Identify which cell holds the provided text, then report its (x, y) central coordinate. 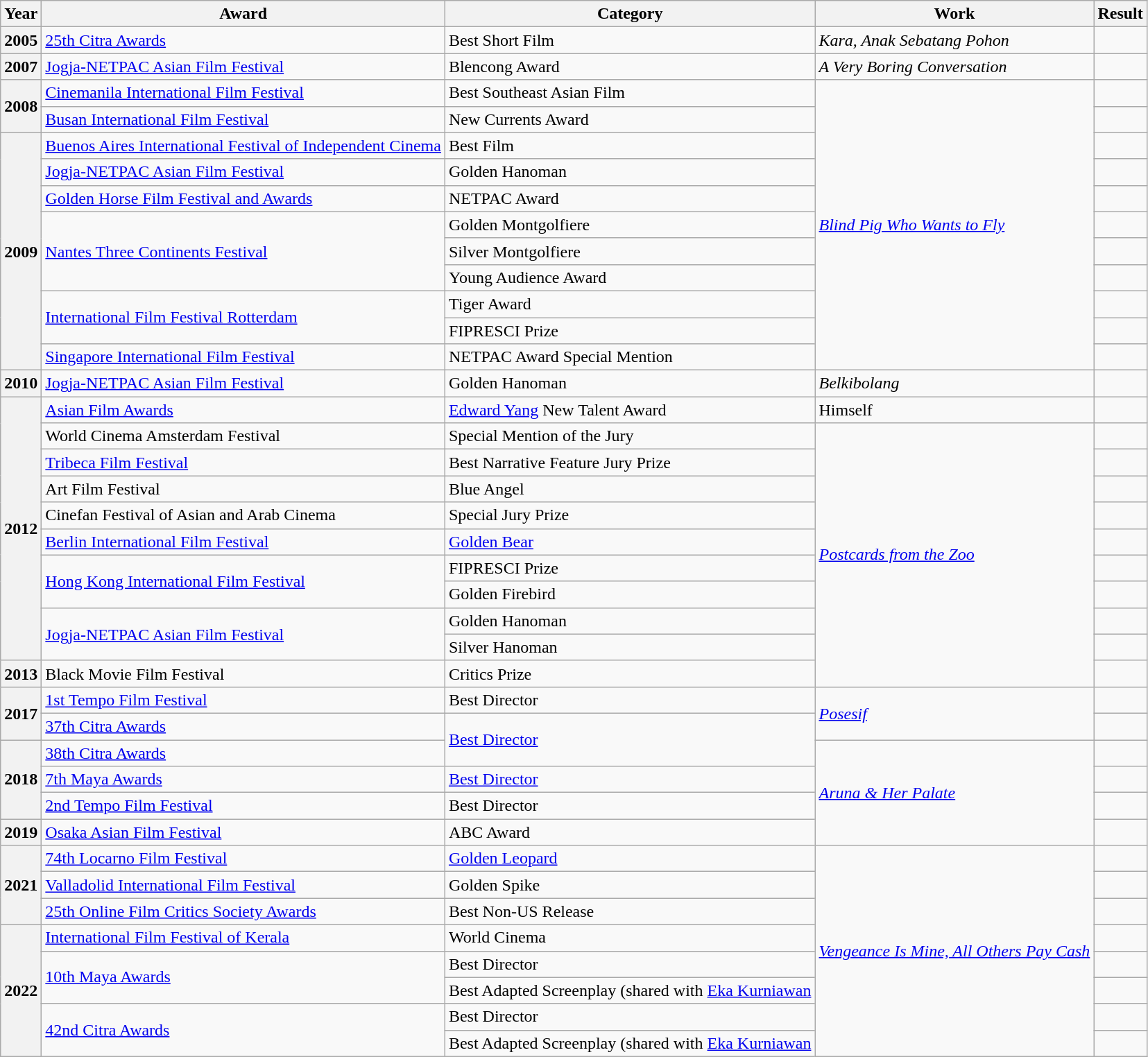
Hong Kong International Film Festival (243, 581)
37th Citra Awards (243, 726)
NETPAC Award (630, 198)
Vengeance Is Mine, All Others Pay Cash (954, 951)
Blencong Award (630, 67)
Nantes Three Continents Festival (243, 251)
Golden Bear (630, 542)
7th Maya Awards (243, 780)
Silver Montgolfiere (630, 251)
Blue Angel (630, 489)
Award (243, 14)
2013 (21, 673)
Golden Montgolfiere (630, 225)
2007 (21, 67)
25th Online Film Critics Society Awards (243, 911)
2009 (21, 251)
A Very Boring Conversation (954, 67)
38th Citra Awards (243, 753)
Valladolid International Film Festival (243, 885)
New Currents Award (630, 119)
2005 (21, 40)
ABC Award (630, 832)
Best Narrative Feature Jury Prize (630, 463)
2008 (21, 106)
Blind Pig Who Wants to Fly (954, 225)
Belkibolang (954, 384)
World Cinema (630, 938)
Postcards from the Zoo (954, 555)
Special Jury Prize (630, 515)
Best Short Film (630, 40)
10th Maya Awards (243, 977)
Golden Leopard (630, 859)
Kara, Anak Sebatang Pohon (954, 40)
Young Audience Award (630, 277)
Golden Firebird (630, 594)
Best Film (630, 146)
Year (21, 14)
Category (630, 14)
Result (1120, 14)
2018 (21, 779)
2012 (21, 528)
Cinemanila International Film Festival (243, 93)
Berlin International Film Festival (243, 542)
2021 (21, 885)
Osaka Asian Film Festival (243, 832)
Silver Hanoman (630, 647)
Golden Horse Film Festival and Awards (243, 198)
2017 (21, 713)
Asian Film Awards (243, 410)
International Film Festival of Kerala (243, 938)
2019 (21, 832)
Buenos Aires International Festival of Independent Cinema (243, 146)
Special Mention of the Jury (630, 436)
1st Tempo Film Festival (243, 700)
World Cinema Amsterdam Festival (243, 436)
Edward Yang New Talent Award (630, 410)
NETPAC Award Special Mention (630, 357)
Best Southeast Asian Film (630, 93)
Posesif (954, 713)
42nd Citra Awards (243, 1030)
Busan International Film Festival (243, 119)
Tribeca Film Festival (243, 463)
Tiger Award (630, 304)
Golden Spike (630, 885)
74th Locarno Film Festival (243, 859)
2010 (21, 384)
Best Non-US Release (630, 911)
Work (954, 14)
25th Citra Awards (243, 40)
Cinefan Festival of Asian and Arab Cinema (243, 515)
Art Film Festival (243, 489)
Critics Prize (630, 673)
Himself (954, 410)
International Film Festival Rotterdam (243, 317)
2nd Tempo Film Festival (243, 806)
2022 (21, 990)
Aruna & Her Palate (954, 792)
Black Movie Film Festival (243, 673)
Singapore International Film Festival (243, 357)
